Determine the [X, Y] coordinate at the center of the cell enclosing the given text.  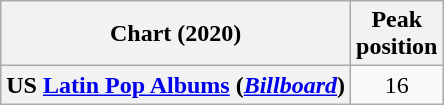
Peakposition [397, 34]
US Latin Pop Albums (Billboard) [176, 85]
16 [397, 85]
Chart (2020) [176, 34]
